Capture the cell that displays the provided text and extract its (X, Y) central coordinate. 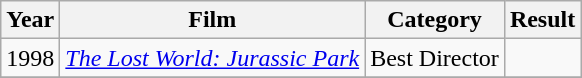
The Lost World: Jurassic Park (212, 58)
Year (30, 20)
Result (542, 20)
Best Director (435, 58)
1998 (30, 58)
Category (435, 20)
Film (212, 20)
